Extract the (x, y) coordinate from the center of the cell holding the provided text.  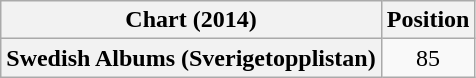
Position (428, 20)
Swedish Albums (Sverigetopplistan) (191, 58)
Chart (2014) (191, 20)
85 (428, 58)
